For the text-containing cell, return its midpoint in (x, y) coordinate format. 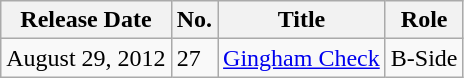
B-Side (424, 58)
Title (302, 20)
August 29, 2012 (86, 58)
No. (194, 20)
Gingham Check (302, 58)
Release Date (86, 20)
Role (424, 20)
27 (194, 58)
